Locate the cell with the specified text and output its [x, y] center coordinate. 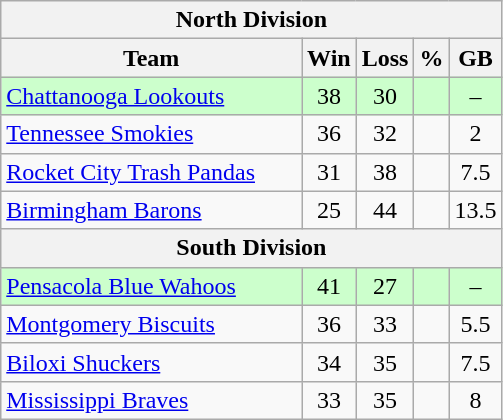
Win [330, 58]
% [432, 58]
Birmingham Barons [152, 210]
41 [330, 286]
GB [476, 58]
32 [385, 134]
South Division [252, 248]
Mississippi Braves [152, 400]
Rocket City Trash Pandas [152, 172]
25 [330, 210]
27 [385, 286]
Loss [385, 58]
30 [385, 96]
Chattanooga Lookouts [152, 96]
Pensacola Blue Wahoos [152, 286]
Biloxi Shuckers [152, 362]
44 [385, 210]
Tennessee Smokies [152, 134]
31 [330, 172]
2 [476, 134]
34 [330, 362]
North Division [252, 20]
13.5 [476, 210]
Montgomery Biscuits [152, 324]
5.5 [476, 324]
Team [152, 58]
8 [476, 400]
